Return the (x, y) coordinate for the center point of the cell that contains the specified text.  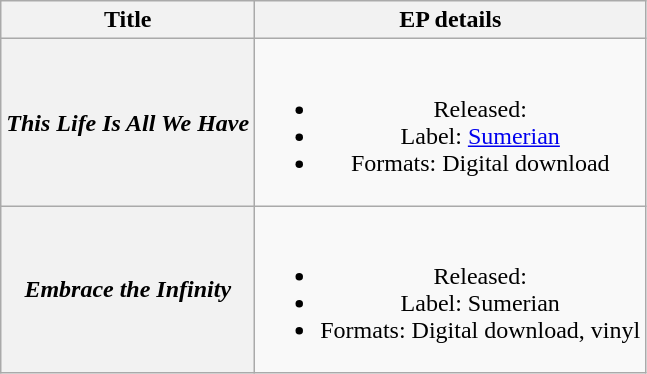
This Life Is All We Have (128, 122)
Released: Label: SumerianFormats: Digital download, vinyl (450, 290)
Released: Label: SumerianFormats: Digital download (450, 122)
EP details (450, 20)
Embrace the Infinity (128, 290)
Title (128, 20)
